Find where the given text appears and provide that cell's center as (x, y) coordinate. 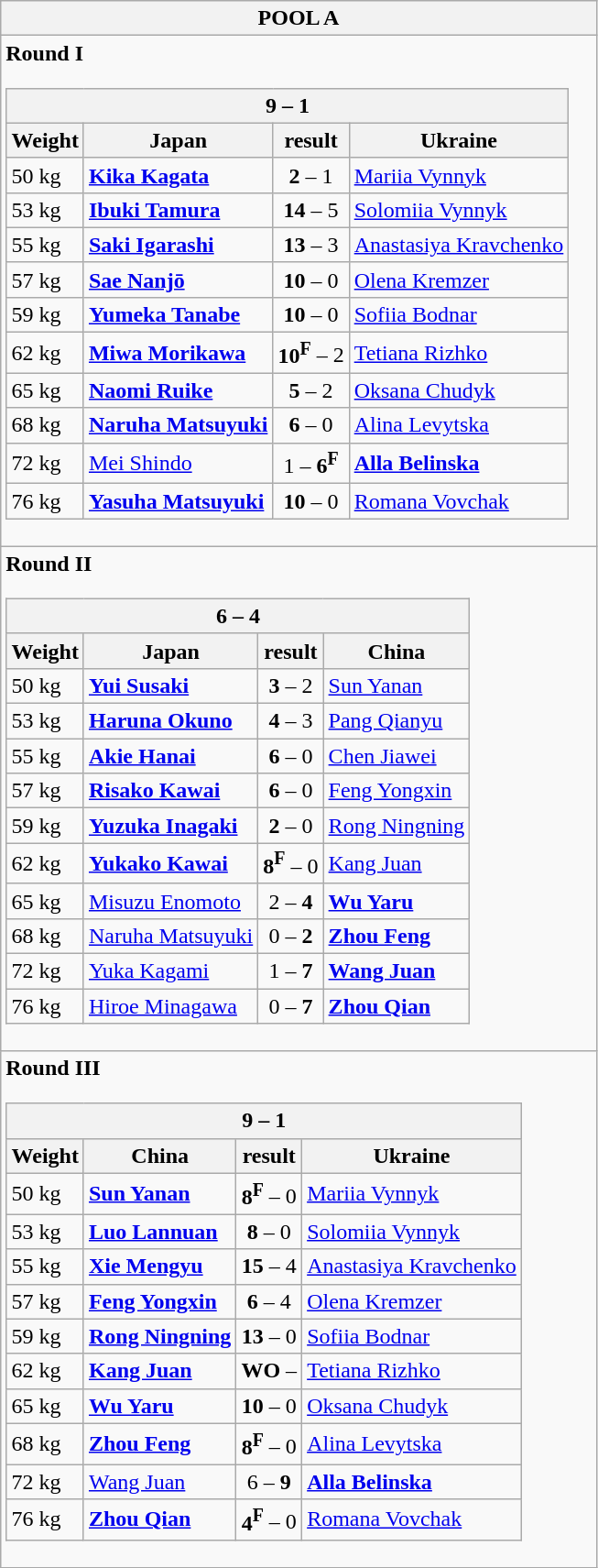
Akie Hanai (170, 756)
14 – 5 (311, 210)
3 – 2 (291, 686)
Yukako Kawai (170, 863)
Yasuha Matsuyuki (178, 501)
Haruna Okuno (170, 721)
Sae Nanjō (178, 280)
WO – (269, 1371)
Mei Shindo (178, 464)
Miwa Morikawa (178, 354)
15 – 4 (269, 1266)
Chen Jiawei (397, 756)
0 – 7 (291, 1006)
Yumeka Tanabe (178, 314)
Hiroe Minagawa (170, 1006)
1 – 6F (311, 464)
Misuzu Enomoto (170, 901)
Luo Lannuan (159, 1232)
4 – 3 (291, 721)
Yuka Kagami (170, 971)
Kika Kagata (178, 175)
5 – 2 (311, 390)
Xie Mengyu (159, 1266)
0 – 2 (291, 936)
POOL A (299, 18)
Yui Susaki (170, 686)
2 – 0 (291, 826)
10F – 2 (311, 354)
Naomi Ruike (178, 390)
Pang Qianyu (397, 721)
Saki Igarashi (178, 245)
8 – 0 (269, 1232)
Risako Kawai (170, 791)
4F – 0 (269, 1519)
Ibuki Tamura (178, 210)
Yuzuka Inagaki (170, 826)
1 – 7 (291, 971)
2 – 1 (311, 175)
6 – 9 (269, 1482)
13 – 3 (311, 245)
13 – 0 (269, 1336)
2 – 4 (291, 901)
